Capture the cell that displays the provided text and extract its [X, Y] central coordinate. 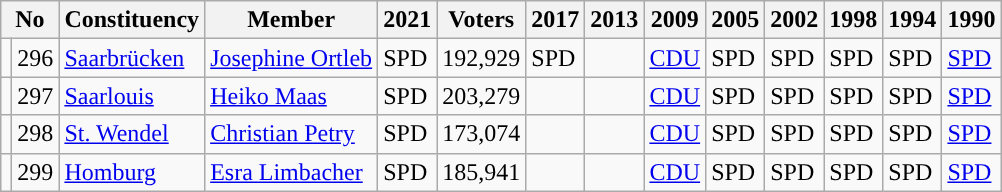
298 [36, 134]
Saarbrücken [132, 58]
2005 [736, 20]
2002 [794, 20]
299 [36, 172]
296 [36, 58]
Saarlouis [132, 96]
1998 [854, 20]
No [30, 20]
1990 [972, 20]
203,279 [482, 96]
1994 [912, 20]
Member [292, 20]
2017 [556, 20]
297 [36, 96]
Voters [482, 20]
Esra Limbacher [292, 172]
Heiko Maas [292, 96]
St. Wendel [132, 134]
192,929 [482, 58]
2009 [675, 20]
2013 [614, 20]
Josephine Ortleb [292, 58]
173,074 [482, 134]
Constituency [132, 20]
2021 [408, 20]
Christian Petry [292, 134]
185,941 [482, 172]
Homburg [132, 172]
